From the cell containing the given text, extract its center point as (x, y) coordinate. 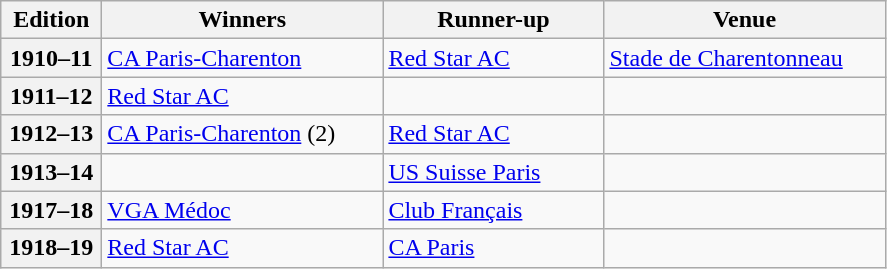
CA Paris-Charenton (242, 58)
Venue (744, 20)
Winners (242, 20)
Stade de Charentonneau (744, 58)
US Suisse Paris (494, 172)
1911–12 (52, 96)
VGA Médoc (242, 210)
Club Français (494, 210)
Runner-up (494, 20)
1918–19 (52, 248)
1917–18 (52, 210)
Edition (52, 20)
1912–13 (52, 134)
1913–14 (52, 172)
CA Paris (494, 248)
1910–11 (52, 58)
CA Paris-Charenton (2) (242, 134)
